Search for the cell housing the specified text and yield its (X, Y) center coordinate. 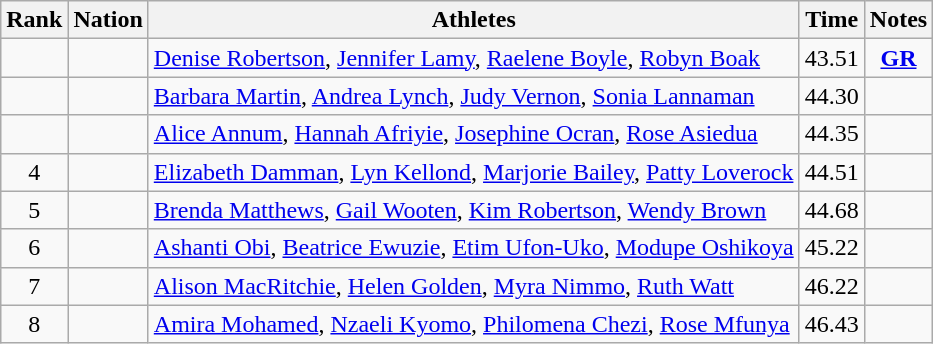
Barbara Martin, Andrea Lynch, Judy Vernon, Sonia Lannaman (474, 96)
GR (898, 58)
43.51 (832, 58)
Nation (108, 20)
Time (832, 20)
45.22 (832, 248)
Amira Mohamed, Nzaeli Kyomo, Philomena Chezi, Rose Mfunya (474, 324)
44.51 (832, 172)
44.68 (832, 210)
46.43 (832, 324)
Denise Robertson, Jennifer Lamy, Raelene Boyle, Robyn Boak (474, 58)
Elizabeth Damman, Lyn Kellond, Marjorie Bailey, Patty Loverock (474, 172)
4 (34, 172)
Alice Annum, Hannah Afriyie, Josephine Ocran, Rose Asiedua (474, 134)
6 (34, 248)
Rank (34, 20)
7 (34, 286)
Notes (898, 20)
Athletes (474, 20)
44.35 (832, 134)
44.30 (832, 96)
Brenda Matthews, Gail Wooten, Kim Robertson, Wendy Brown (474, 210)
5 (34, 210)
46.22 (832, 286)
Ashanti Obi, Beatrice Ewuzie, Etim Ufon-Uko, Modupe Oshikoya (474, 248)
8 (34, 324)
Alison MacRitchie, Helen Golden, Myra Nimmo, Ruth Watt (474, 286)
